Locate the cell with the specified text and output its [x, y] center coordinate. 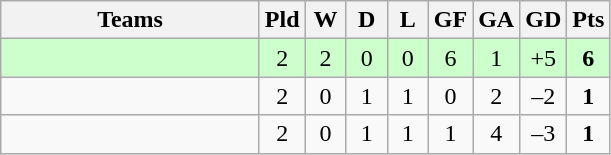
4 [496, 134]
W [326, 20]
GF [450, 20]
Teams [130, 20]
GD [544, 20]
Pts [588, 20]
–3 [544, 134]
D [366, 20]
+5 [544, 58]
GA [496, 20]
–2 [544, 96]
L [408, 20]
Pld [282, 20]
